From the cell containing the given text, extract its center point as [X, Y] coordinate. 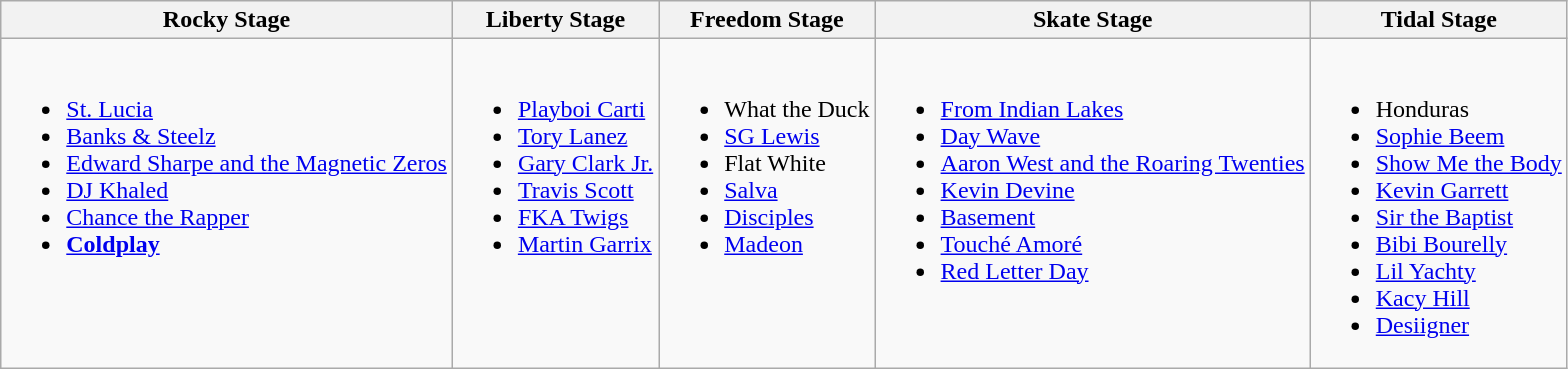
Tidal Stage [1438, 20]
Playboi CartiTory LanezGary Clark Jr.Travis ScottFKA TwigsMartin Garrix [555, 204]
St. LuciaBanks & SteelzEdward Sharpe and the Magnetic ZerosDJ KhaledChance the RapperColdplay [227, 204]
What the DuckSG LewisFlat WhiteSalvaDisciplesMadeon [767, 204]
Skate Stage [1092, 20]
Freedom Stage [767, 20]
From Indian LakesDay WaveAaron West and the Roaring TwentiesKevin DevineBasementTouché AmoréRed Letter Day [1092, 204]
HondurasSophie BeemShow Me the BodyKevin GarrettSir the BaptistBibi BourellyLil YachtyKacy HillDesiigner [1438, 204]
Liberty Stage [555, 20]
Rocky Stage [227, 20]
